From the cell containing the given text, extract its center point as [X, Y] coordinate. 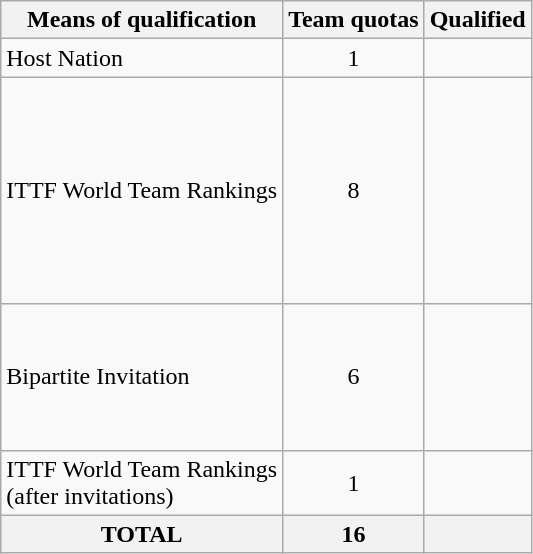
8 [354, 190]
TOTAL [142, 534]
Team quotas [354, 20]
Host Nation [142, 58]
6 [354, 377]
ITTF World Team Rankings(after invitations) [142, 482]
ITTF World Team Rankings [142, 190]
Means of qualification [142, 20]
Bipartite Invitation [142, 377]
Qualified [478, 20]
16 [354, 534]
